Capture the cell that displays the provided text and extract its [X, Y] central coordinate. 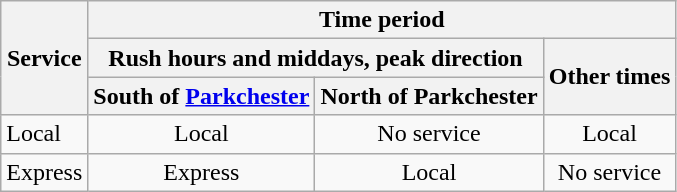
Service [44, 58]
Rush hours and middays, peak direction [316, 58]
North of Parkchester [429, 96]
Time period [382, 20]
Other times [610, 77]
South of Parkchester [202, 96]
